Return the [X, Y] coordinate for the center point of the cell that contains the specified text.  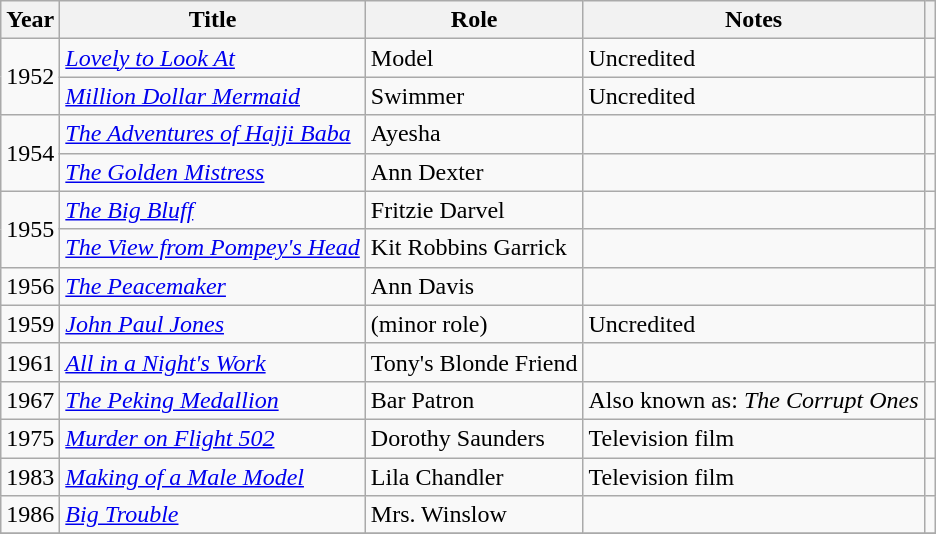
The Golden Mistress [212, 172]
Also known as: The Corrupt Ones [754, 400]
Model [474, 58]
Year [30, 20]
Lovely to Look At [212, 58]
Kit Robbins Garrick [474, 248]
Dorothy Saunders [474, 438]
Ayesha [474, 134]
The Peacemaker [212, 286]
1961 [30, 362]
John Paul Jones [212, 324]
Swimmer [474, 96]
1955 [30, 229]
The Adventures of Hajji Baba [212, 134]
Bar Patron [474, 400]
Murder on Flight 502 [212, 438]
1959 [30, 324]
Big Trouble [212, 515]
1967 [30, 400]
Making of a Male Model [212, 477]
1956 [30, 286]
The Peking Medallion [212, 400]
Million Dollar Mermaid [212, 96]
1986 [30, 515]
Notes [754, 20]
1954 [30, 153]
Role [474, 20]
Mrs. Winslow [474, 515]
1975 [30, 438]
Title [212, 20]
Ann Dexter [474, 172]
All in a Night's Work [212, 362]
(minor role) [474, 324]
1983 [30, 477]
The View from Pompey's Head [212, 248]
Fritzie Darvel [474, 210]
1952 [30, 77]
Lila Chandler [474, 477]
Tony's Blonde Friend [474, 362]
The Big Bluff [212, 210]
Ann Davis [474, 286]
